Capture the cell that displays the provided text and extract its [X, Y] central coordinate. 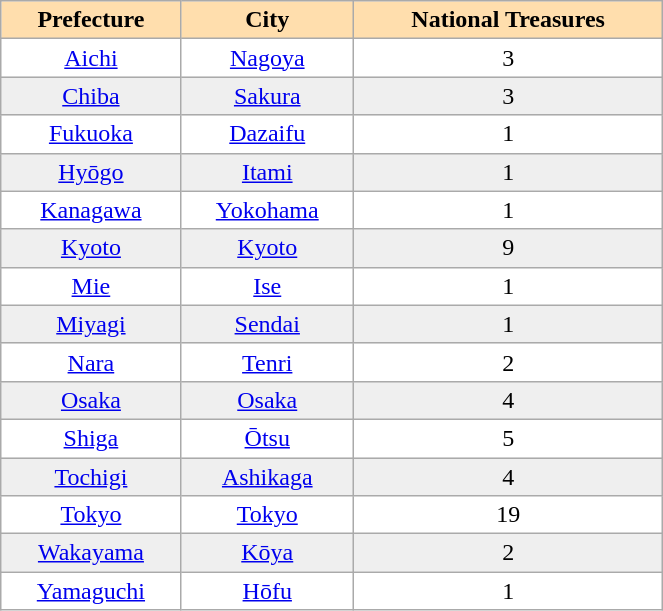
Kanagawa [91, 210]
Ashikaga [267, 477]
Miyagi [91, 324]
Ōtsu [267, 438]
Tochigi [91, 477]
Yokohama [267, 210]
Ise [267, 286]
Dazaifu [267, 134]
19 [508, 515]
Itami [267, 172]
Kōya [267, 553]
Shiga [91, 438]
Wakayama [91, 553]
Nagoya [267, 58]
National Treasures [508, 20]
Sendai [267, 324]
City [267, 20]
Hyōgo [91, 172]
Yamaguchi [91, 591]
9 [508, 248]
Nara [91, 362]
5 [508, 438]
Mie [91, 286]
Tenri [267, 362]
Hōfu [267, 591]
Chiba [91, 96]
Aichi [91, 58]
Fukuoka [91, 134]
Sakura [267, 96]
Prefecture [91, 20]
